Determine the (x, y) coordinate at the center of the cell enclosing the given text.  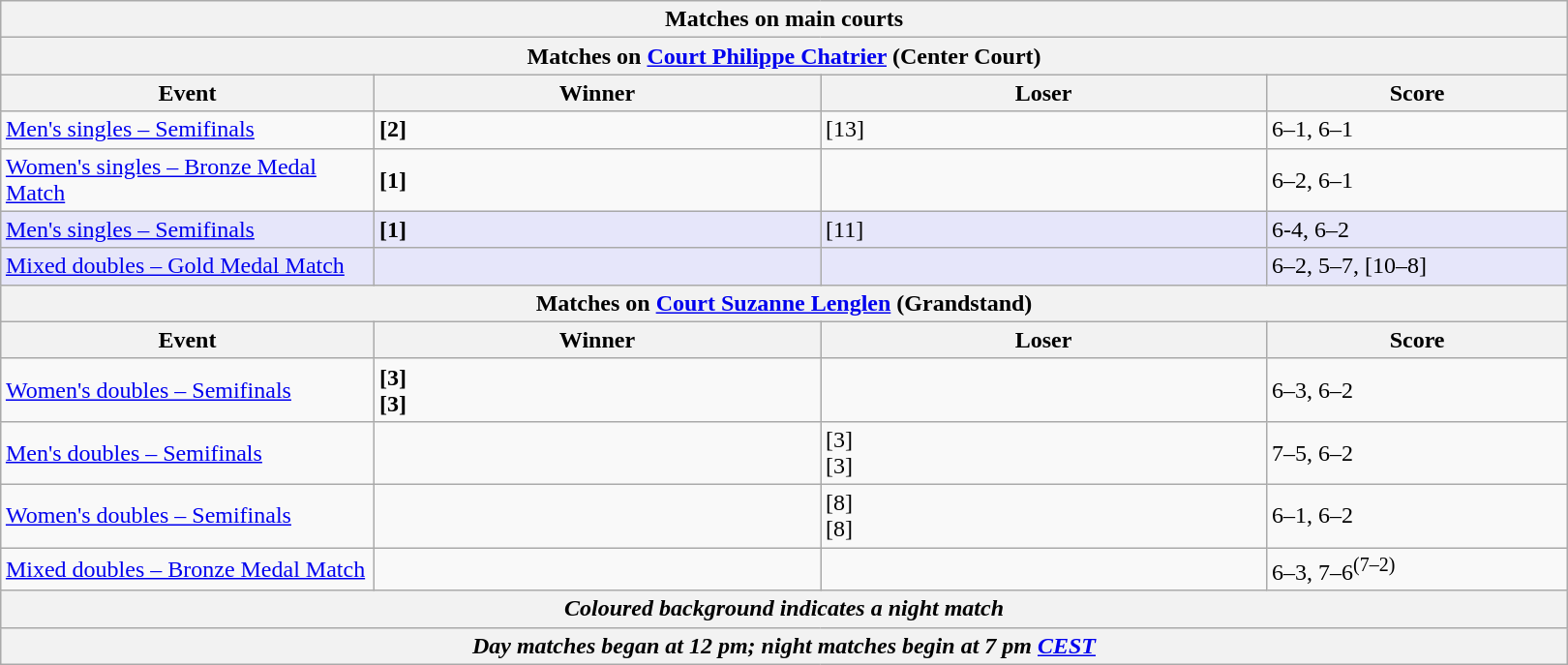
Day matches began at 12 pm; night matches begin at 7 pm CEST (784, 646)
[13] (1043, 130)
Matches on Court Suzanne Lenglen (Grandstand) (784, 303)
6-4, 6–2 (1417, 229)
6–2, 6–1 (1417, 180)
[8] [8] (1043, 515)
Mixed doubles – Gold Medal Match (187, 266)
Men's doubles – Semifinals (187, 453)
Matches on Court Philippe Chatrier (Center Court) (784, 56)
[2] (596, 130)
[11] (1043, 229)
Women's singles – Bronze Medal Match (187, 180)
Matches on main courts (784, 19)
Coloured background indicates a night match (784, 609)
Mixed doubles – Bronze Medal Match (187, 569)
6–1, 6–2 (1417, 515)
6–2, 5–7, [10–8] (1417, 266)
6–3, 6–2 (1417, 389)
7–5, 6–2 (1417, 453)
6–1, 6–1 (1417, 130)
6–3, 7–6(7–2) (1417, 569)
